For the text-containing cell, return its midpoint in [x, y] coordinate format. 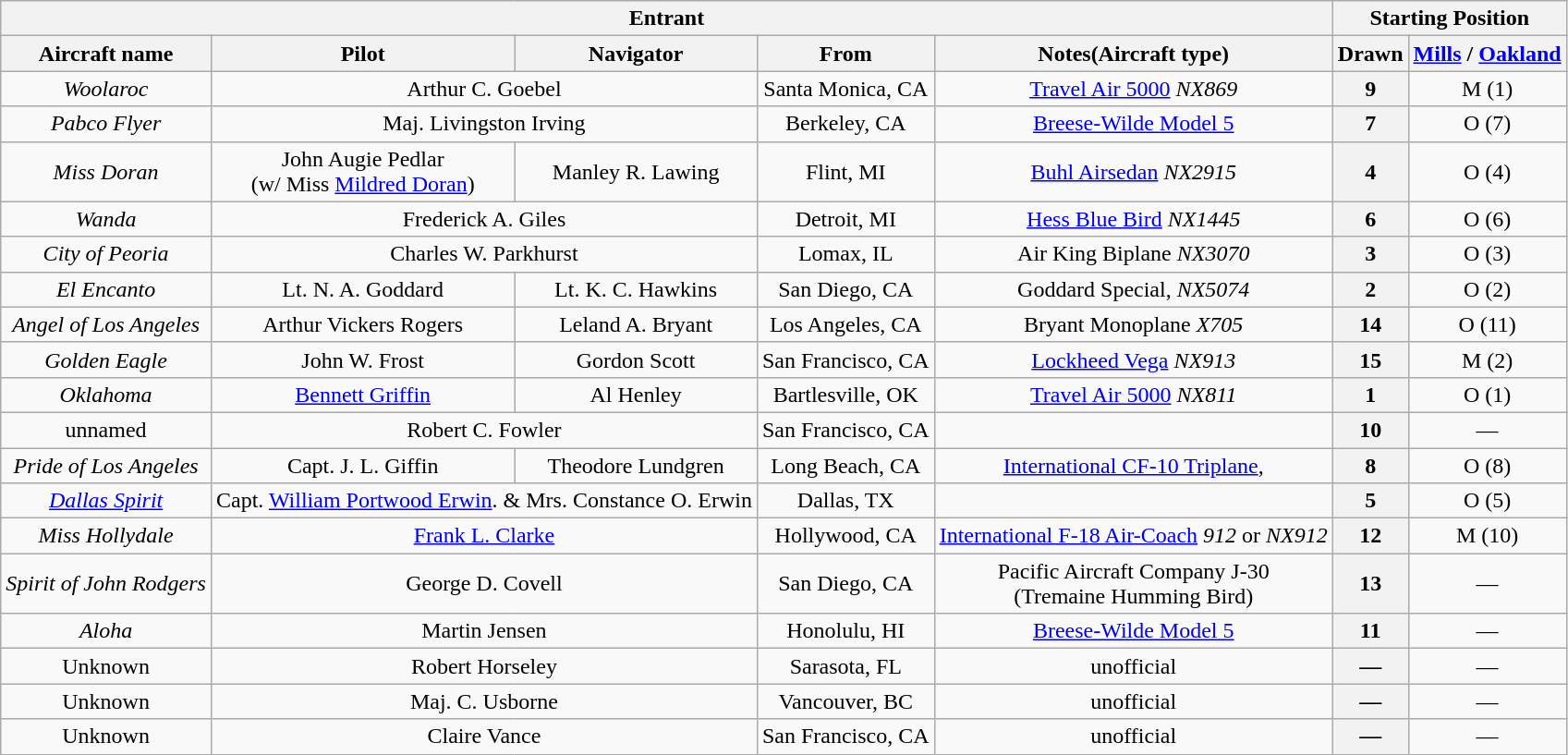
O (3) [1488, 254]
El Encanto [106, 289]
Starting Position [1449, 18]
14 [1370, 324]
Pabco Flyer [106, 124]
12 [1370, 536]
Capt. J. L. Giffin [362, 465]
Notes(Aircraft type) [1133, 54]
Detroit, MI [845, 219]
Golden Eagle [106, 359]
Vancouver, BC [845, 701]
John Augie Pedlar(w/ Miss Mildred Doran) [362, 172]
Spirit of John Rodgers [106, 584]
Air King Biplane NX3070 [1133, 254]
Pacific Aircraft Company J-30(Tremaine Humming Bird) [1133, 584]
Lockheed Vega NX913 [1133, 359]
M (10) [1488, 536]
Angel of Los Angeles [106, 324]
John W. Frost [362, 359]
Robert C. Fowler [484, 430]
Arthur C. Goebel [484, 89]
Aloha [106, 631]
Leland A. Bryant [636, 324]
3 [1370, 254]
George D. Covell [484, 584]
O (6) [1488, 219]
Honolulu, HI [845, 631]
Maj. C. Usborne [484, 701]
M (1) [1488, 89]
Long Beach, CA [845, 465]
O (1) [1488, 395]
Pride of Los Angeles [106, 465]
5 [1370, 501]
Frederick A. Giles [484, 219]
Lt. N. A. Goddard [362, 289]
Miss Doran [106, 172]
2 [1370, 289]
Sarasota, FL [845, 666]
6 [1370, 219]
unnamed [106, 430]
O (8) [1488, 465]
10 [1370, 430]
Berkeley, CA [845, 124]
7 [1370, 124]
Oklahoma [106, 395]
Al Henley [636, 395]
Entrant [667, 18]
International CF-10 Triplane, [1133, 465]
Bryant Monoplane X705 [1133, 324]
Bartlesville, OK [845, 395]
Martin Jensen [484, 631]
Dallas, TX [845, 501]
Capt. William Portwood Erwin. & Mrs. Constance O. Erwin [484, 501]
Woolaroc [106, 89]
1 [1370, 395]
From [845, 54]
Navigator [636, 54]
O (11) [1488, 324]
O (2) [1488, 289]
Los Angeles, CA [845, 324]
Mills / Oakland [1488, 54]
Hess Blue Bird NX1445 [1133, 219]
Buhl Airsedan NX2915 [1133, 172]
Flint, MI [845, 172]
8 [1370, 465]
Frank L. Clarke [484, 536]
Lomax, IL [845, 254]
Travel Air 5000 NX869 [1133, 89]
Dallas Spirit [106, 501]
Miss Hollydale [106, 536]
Wanda [106, 219]
Manley R. Lawing [636, 172]
Pilot [362, 54]
4 [1370, 172]
Gordon Scott [636, 359]
11 [1370, 631]
15 [1370, 359]
Bennett Griffin [362, 395]
O (7) [1488, 124]
Santa Monica, CA [845, 89]
Hollywood, CA [845, 536]
Robert Horseley [484, 666]
Drawn [1370, 54]
Lt. K. C. Hawkins [636, 289]
International F-18 Air-Coach 912 or NX912 [1133, 536]
Aircraft name [106, 54]
Claire Vance [484, 737]
Goddard Special, NX5074 [1133, 289]
Maj. Livingston Irving [484, 124]
Arthur Vickers Rogers [362, 324]
Charles W. Parkhurst [484, 254]
13 [1370, 584]
O (4) [1488, 172]
Travel Air 5000 NX811 [1133, 395]
M (2) [1488, 359]
9 [1370, 89]
O (5) [1488, 501]
City of Peoria [106, 254]
Theodore Lundgren [636, 465]
